Identify which cell holds the provided text, then report its (X, Y) central coordinate. 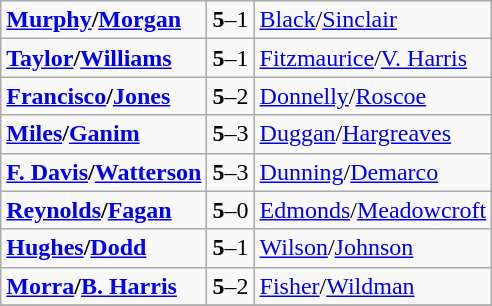
Reynolds/Fagan (104, 210)
Fitzmaurice/V. Harris (373, 58)
Morra/B. Harris (104, 286)
Miles/Ganim (104, 134)
Dunning/Demarco (373, 172)
Murphy/Morgan (104, 20)
Donnelly/Roscoe (373, 96)
Taylor/Williams (104, 58)
Fisher/Wildman (373, 286)
5–0 (230, 210)
Edmonds/Meadowcroft (373, 210)
Wilson/Johnson (373, 248)
Hughes/Dodd (104, 248)
F. Davis/Watterson (104, 172)
Francisco/Jones (104, 96)
Duggan/Hargreaves (373, 134)
Black/Sinclair (373, 20)
